Determine the [x, y] coordinate at the center of the cell enclosing the given text.  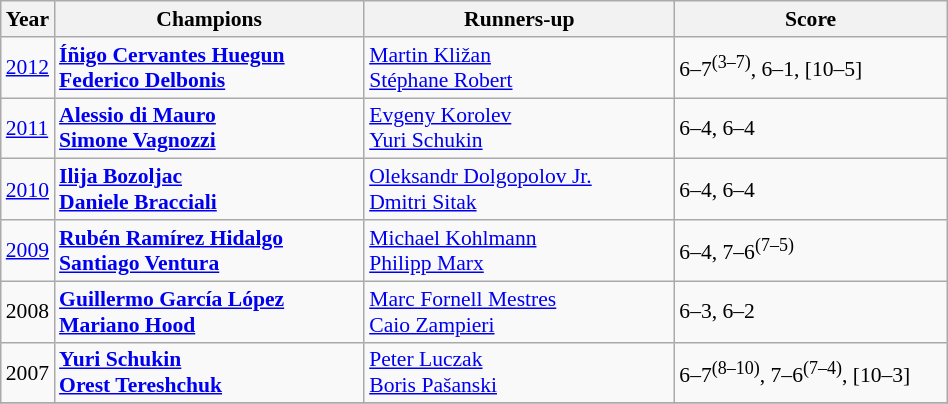
Alessio di Mauro Simone Vagnozzi [209, 128]
2009 [28, 250]
Peter Luczak Boris Pašanski [519, 372]
Ilija Bozoljac Daniele Bracciali [209, 190]
Michael Kohlmann Philipp Marx [519, 250]
Íñigo Cervantes Huegun Federico Delbonis [209, 68]
2010 [28, 190]
Score [810, 19]
Evgeny Korolev Yuri Schukin [519, 128]
Champions [209, 19]
Guillermo García López Mariano Hood [209, 312]
Runners-up [519, 19]
Marc Fornell Mestres Caio Zampieri [519, 312]
Oleksandr Dolgopolov Jr. Dmitri Sitak [519, 190]
6–4, 7–6(7–5) [810, 250]
6–3, 6–2 [810, 312]
Rubén Ramírez Hidalgo Santiago Ventura [209, 250]
Year [28, 19]
2012 [28, 68]
2008 [28, 312]
6–7(8–10), 7–6(7–4), [10–3] [810, 372]
2007 [28, 372]
6–7(3–7), 6–1, [10–5] [810, 68]
Martin Kližan Stéphane Robert [519, 68]
2011 [28, 128]
Yuri Schukin Orest Tereshchuk [209, 372]
